For the text-containing cell, return its midpoint in (X, Y) coordinate format. 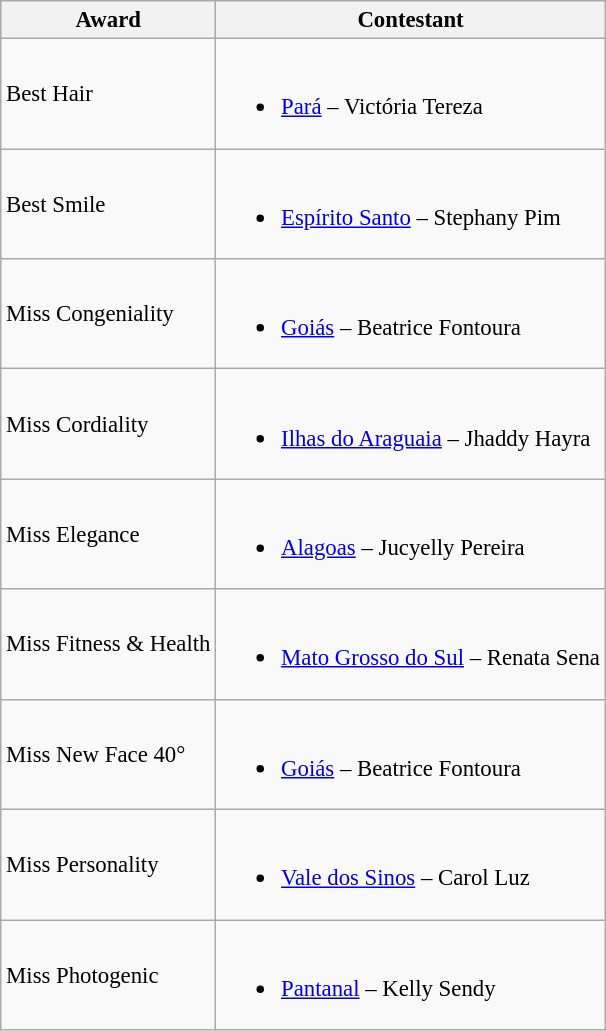
Best Hair (108, 94)
Miss New Face 40° (108, 754)
Miss Elegance (108, 534)
Miss Photogenic (108, 975)
Miss Congeniality (108, 314)
Contestant (411, 20)
Pará – Victória Tereza (411, 94)
Vale dos Sinos – Carol Luz (411, 865)
Ilhas do Araguaia – Jhaddy Hayra (411, 424)
Pantanal – Kelly Sendy (411, 975)
Espírito Santo – Stephany Pim (411, 204)
Mato Grosso do Sul – Renata Sena (411, 644)
Best Smile (108, 204)
Alagoas – Jucyelly Pereira (411, 534)
Miss Fitness & Health (108, 644)
Miss Cordiality (108, 424)
Award (108, 20)
Miss Personality (108, 865)
